Scan for the cell matching the given text and deliver its (x, y) coordinate at center. 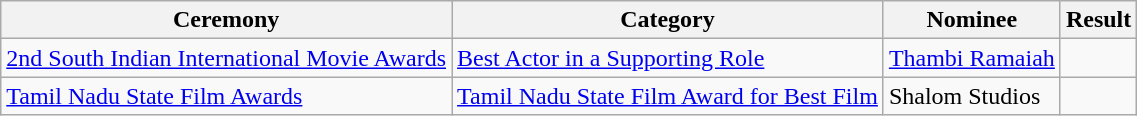
Best Actor in a Supporting Role (668, 58)
2nd South Indian International Movie Awards (226, 58)
Tamil Nadu State Film Award for Best Film (668, 96)
Shalom Studios (972, 96)
Thambi Ramaiah (972, 58)
Tamil Nadu State Film Awards (226, 96)
Result (1098, 20)
Nominee (972, 20)
Category (668, 20)
Ceremony (226, 20)
